Identify which cell holds the provided text, then report its (X, Y) central coordinate. 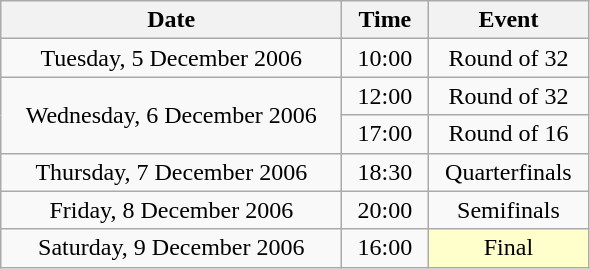
Event (508, 20)
17:00 (385, 134)
Wednesday, 6 December 2006 (172, 115)
Quarterfinals (508, 172)
16:00 (385, 248)
Saturday, 9 December 2006 (172, 248)
Time (385, 20)
12:00 (385, 96)
Round of 16 (508, 134)
Semifinals (508, 210)
Tuesday, 5 December 2006 (172, 58)
10:00 (385, 58)
20:00 (385, 210)
Thursday, 7 December 2006 (172, 172)
Final (508, 248)
Date (172, 20)
18:30 (385, 172)
Friday, 8 December 2006 (172, 210)
